Identify which cell holds the provided text, then report its (X, Y) central coordinate. 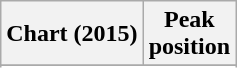
Chart (2015) (72, 34)
Peakposition (189, 34)
